Search for the cell housing the specified text and yield its [x, y] center coordinate. 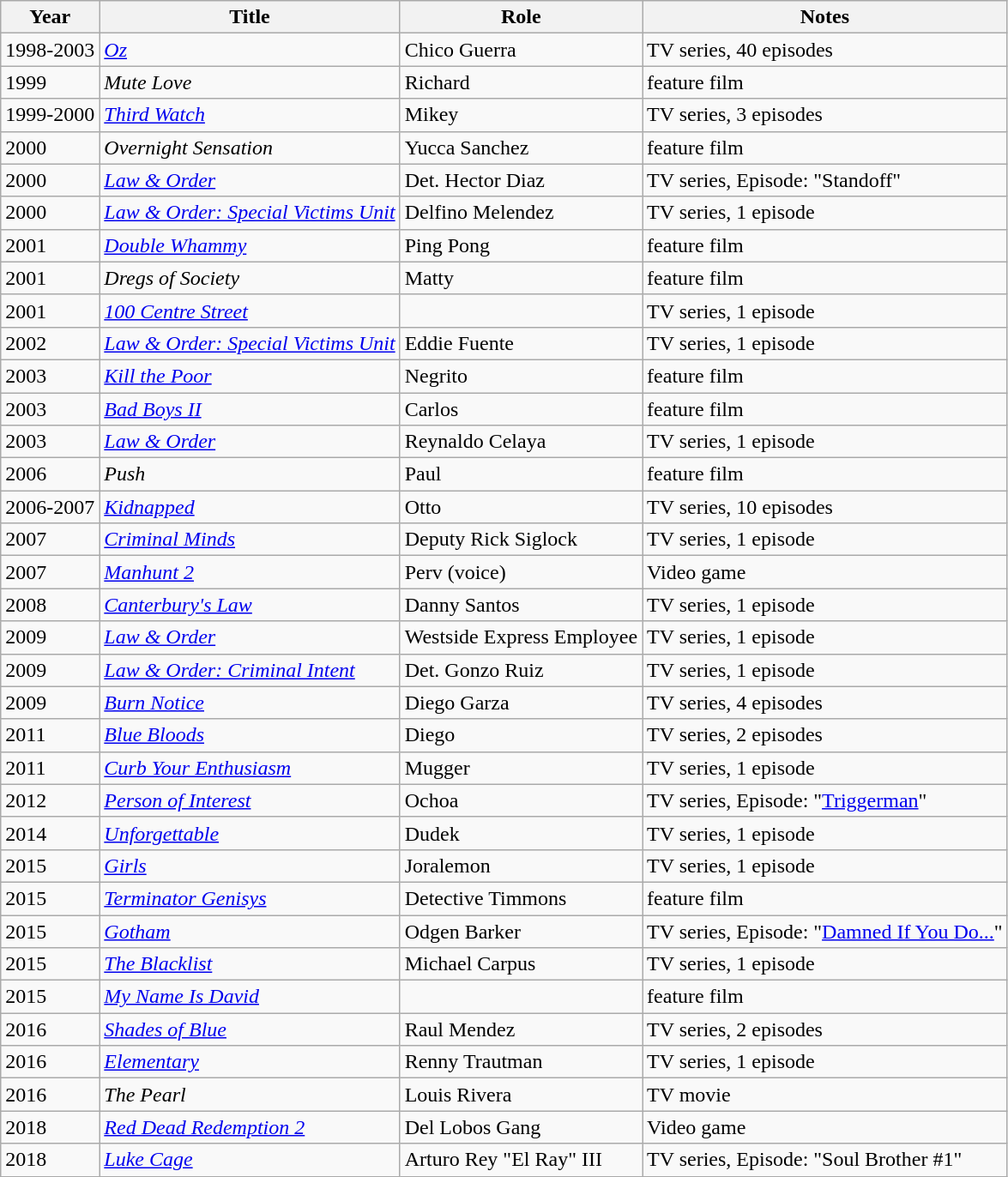
Negrito [521, 376]
Gotham [250, 931]
2006-2007 [50, 507]
Criminal Minds [250, 540]
Det. Hector Diaz [521, 180]
2012 [50, 800]
Paul [521, 474]
Matty [521, 278]
Del Lobos Gang [521, 1127]
Title [250, 17]
Mugger [521, 768]
Unforgettable [250, 833]
Eddie Fuente [521, 343]
Bad Boys II [250, 409]
Manhunt 2 [250, 572]
Mute Love [250, 82]
1999 [50, 82]
Terminator Genisys [250, 898]
Dregs of Society [250, 278]
Otto [521, 507]
Perv (voice) [521, 572]
TV series, Episode: "Triggerman" [825, 800]
TV series, Episode: "Standoff" [825, 180]
Diego Garza [521, 703]
Diego [521, 735]
Chico Guerra [521, 50]
Overnight Sensation [250, 148]
Kill the Poor [250, 376]
Delfino Melendez [521, 213]
Kidnapped [250, 507]
Ping Pong [521, 245]
Shades of Blue [250, 1029]
Third Watch [250, 115]
The Pearl [250, 1095]
Law & Order: Criminal Intent [250, 670]
Person of Interest [250, 800]
Notes [825, 17]
Dudek [521, 833]
My Name Is David [250, 997]
Carlos [521, 409]
TV series, Episode: "Soul Brother #1" [825, 1160]
Curb Your Enthusiasm [250, 768]
Burn Notice [250, 703]
Louis Rivera [521, 1095]
TV series, 4 episodes [825, 703]
Girls [250, 866]
The Blacklist [250, 964]
Odgen Barker [521, 931]
TV series, 10 episodes [825, 507]
1999-2000 [50, 115]
2014 [50, 833]
100 Centre Street [250, 311]
Detective Timmons [521, 898]
Danny Santos [521, 605]
Renny Trautman [521, 1062]
Canterbury's Law [250, 605]
2008 [50, 605]
Oz [250, 50]
TV series, 40 episodes [825, 50]
2002 [50, 343]
Det. Gonzo Ruiz [521, 670]
Mikey [521, 115]
Joralemon [521, 866]
Yucca Sanchez [521, 148]
Red Dead Redemption 2 [250, 1127]
TV series, 3 episodes [825, 115]
Elementary [250, 1062]
Michael Carpus [521, 964]
Reynaldo Celaya [521, 442]
1998-2003 [50, 50]
2006 [50, 474]
Raul Mendez [521, 1029]
TV movie [825, 1095]
TV series, Episode: "Damned If You Do..." [825, 931]
Luke Cage [250, 1160]
Westside Express Employee [521, 637]
Arturo Rey "El Ray" III [521, 1160]
Double Whammy [250, 245]
Push [250, 474]
Deputy Rick Siglock [521, 540]
Richard [521, 82]
Blue Bloods [250, 735]
Ochoa [521, 800]
Role [521, 17]
Year [50, 17]
